Find where the given text appears and provide that cell's center as (X, Y) coordinate. 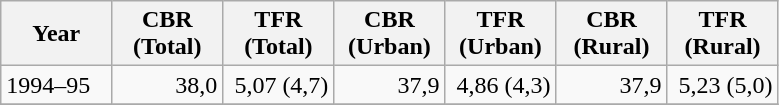
1994–95 (56, 85)
38,0 (168, 85)
TFR (Rural) (722, 34)
5,07 (4,7) (278, 85)
CBR (Rural) (612, 34)
TFR (Total) (278, 34)
4,86 (4,3) (500, 85)
CBR (Urban) (390, 34)
TFR (Urban) (500, 34)
CBR (Total) (168, 34)
Year (56, 34)
5,23 (5,0) (722, 85)
